From the cell containing the given text, extract its center point as [x, y] coordinate. 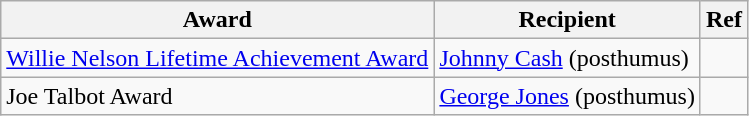
Recipient [568, 20]
Johnny Cash (posthumus) [568, 58]
George Jones (posthumus) [568, 96]
Ref [724, 20]
Joe Talbot Award [218, 96]
Award [218, 20]
Willie Nelson Lifetime Achievement Award [218, 58]
